From the cell containing the given text, extract its center point as [X, Y] coordinate. 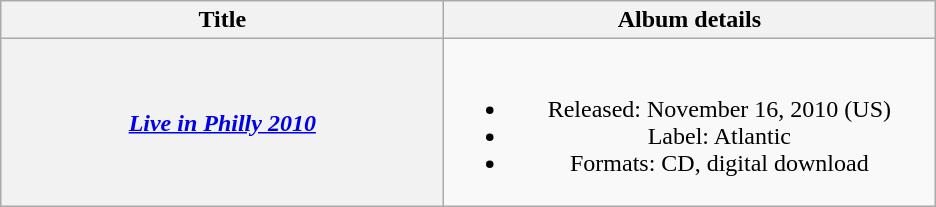
Live in Philly 2010 [222, 122]
Released: November 16, 2010 (US)Label: AtlanticFormats: CD, digital download [690, 122]
Album details [690, 20]
Title [222, 20]
